Identify which cell holds the provided text, then report its [X, Y] central coordinate. 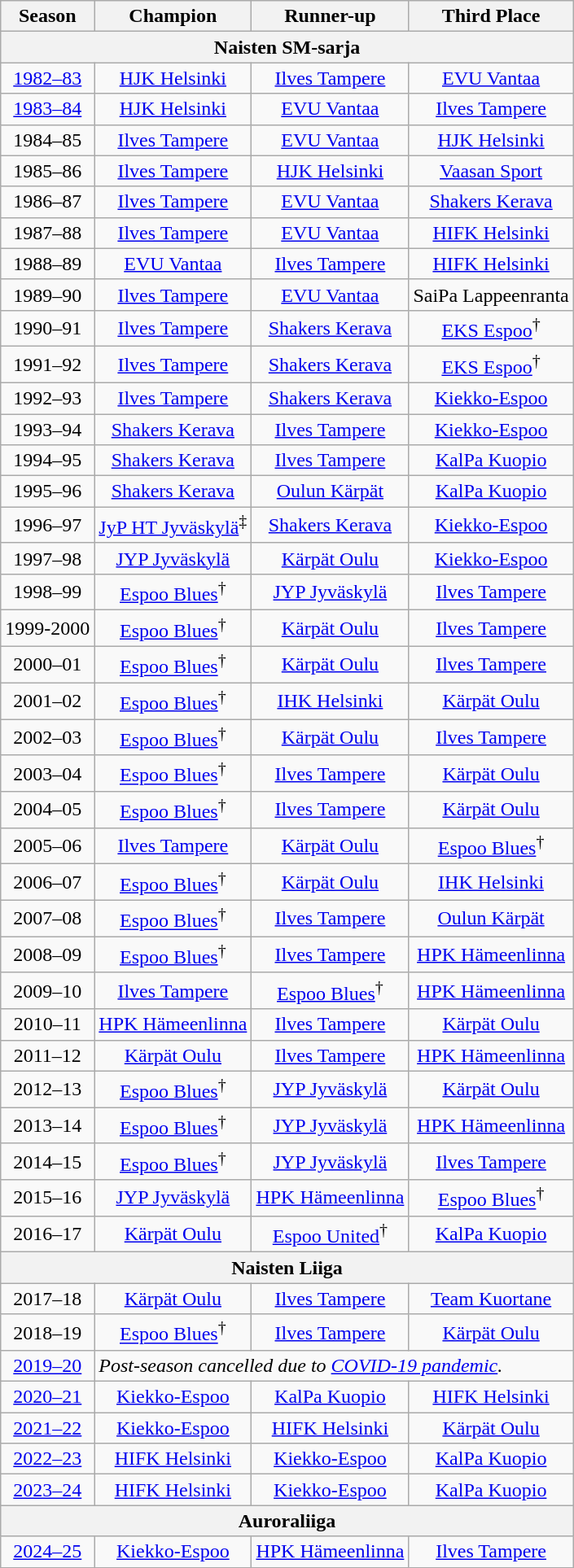
2001–02 [47, 701]
2011–12 [47, 1055]
2002–03 [47, 737]
2007–08 [47, 918]
2019–20 [47, 1366]
2003–04 [47, 773]
Auroraliiga [287, 1521]
1989–90 [47, 295]
Espoo United† [331, 1234]
2013–14 [47, 1126]
Season [47, 16]
2005–06 [47, 846]
2010–11 [47, 1024]
2008–09 [47, 955]
Runner-up [331, 16]
2006–07 [47, 882]
Team Kuortane [491, 1299]
Champion [173, 16]
1984–85 [47, 140]
1998–99 [47, 592]
2004–05 [47, 810]
JyP HT Jyväskylä‡ [173, 526]
2014–15 [47, 1162]
2015–16 [47, 1198]
2009–10 [47, 991]
2020–21 [47, 1397]
1994–95 [47, 461]
2012–13 [47, 1089]
1992–93 [47, 398]
1993–94 [47, 430]
2016–17 [47, 1234]
2000–01 [47, 664]
1983–84 [47, 109]
Third Place [491, 16]
Vaasan Sport [491, 171]
Naisten SM-sarja [287, 47]
Post-season cancelled due to COVID-19 pandemic. [334, 1366]
2024–25 [47, 1552]
2022–23 [47, 1459]
1990–91 [47, 329]
2023–24 [47, 1490]
2018–19 [47, 1333]
1995–96 [47, 491]
1985–86 [47, 171]
SaiPa Lappeenranta [491, 295]
1999-2000 [47, 628]
1987–88 [47, 233]
1986–87 [47, 202]
1988–89 [47, 264]
1991–92 [47, 365]
2017–18 [47, 1299]
2021–22 [47, 1428]
Naisten Liiga [287, 1268]
1997–98 [47, 558]
1982–83 [47, 78]
1996–97 [47, 526]
